For the text-containing cell, return its midpoint in [X, Y] coordinate format. 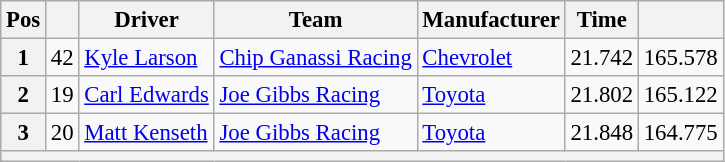
Pos [24, 20]
Time [602, 20]
Team [316, 20]
Kyle Larson [146, 58]
20 [62, 133]
164.775 [680, 133]
21.742 [602, 58]
42 [62, 58]
Chevrolet [491, 58]
19 [62, 95]
3 [24, 133]
Chip Ganassi Racing [316, 58]
Manufacturer [491, 20]
2 [24, 95]
165.578 [680, 58]
1 [24, 58]
21.848 [602, 133]
Carl Edwards [146, 95]
Matt Kenseth [146, 133]
Driver [146, 20]
21.802 [602, 95]
165.122 [680, 95]
